Determine the [X, Y] coordinate at the center of the cell enclosing the given text.  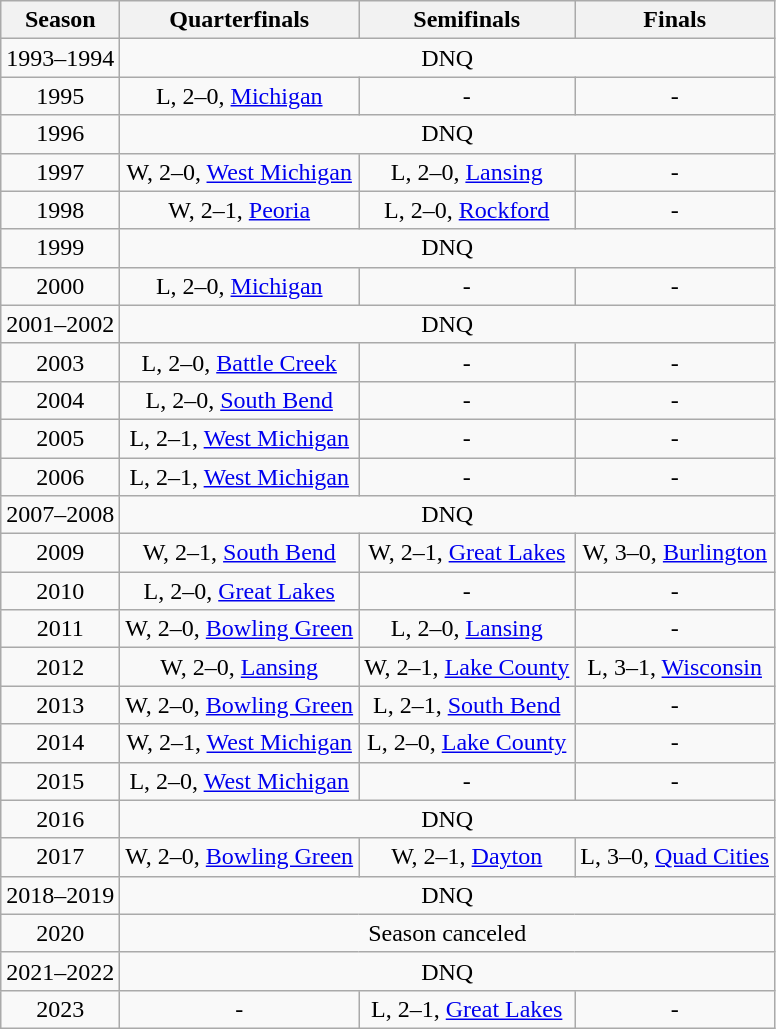
W, 2–1, Peoria [240, 210]
1993–1994 [60, 58]
Quarterfinals [240, 20]
2014 [60, 743]
2005 [60, 438]
2013 [60, 705]
L, 2–1, Great Lakes [467, 1009]
2004 [60, 400]
2017 [60, 857]
Season [60, 20]
Semifinals [467, 20]
2012 [60, 667]
L, 3–0, Quad Cities [675, 857]
W, 3–0, Burlington [675, 553]
W, 2–0, Lansing [240, 667]
L, 2–1, South Bend [467, 705]
2011 [60, 629]
W, 2–1, South Bend [240, 553]
W, 2–1, Great Lakes [467, 553]
W, 2–1, Dayton [467, 857]
1999 [60, 248]
W, 2–1, Lake County [467, 667]
L, 2–0, South Bend [240, 400]
1995 [60, 96]
2007–2008 [60, 515]
L, 2–0, Great Lakes [240, 591]
L, 2–0, Lake County [467, 743]
2020 [60, 933]
1996 [60, 134]
2015 [60, 781]
2000 [60, 286]
2023 [60, 1009]
2003 [60, 362]
1998 [60, 210]
1997 [60, 172]
Finals [675, 20]
L, 2–0, Rockford [467, 210]
W, 2–1, West Michigan [240, 743]
2001–2002 [60, 324]
Season canceled [448, 933]
L, 3–1, Wisconsin [675, 667]
2010 [60, 591]
2021–2022 [60, 971]
2009 [60, 553]
2016 [60, 819]
L, 2–0, Battle Creek [240, 362]
W, 2–0, West Michigan [240, 172]
2006 [60, 477]
2018–2019 [60, 895]
L, 2–0, West Michigan [240, 781]
